Provide the (X, Y) coordinate of the cell's center where the given text is located.  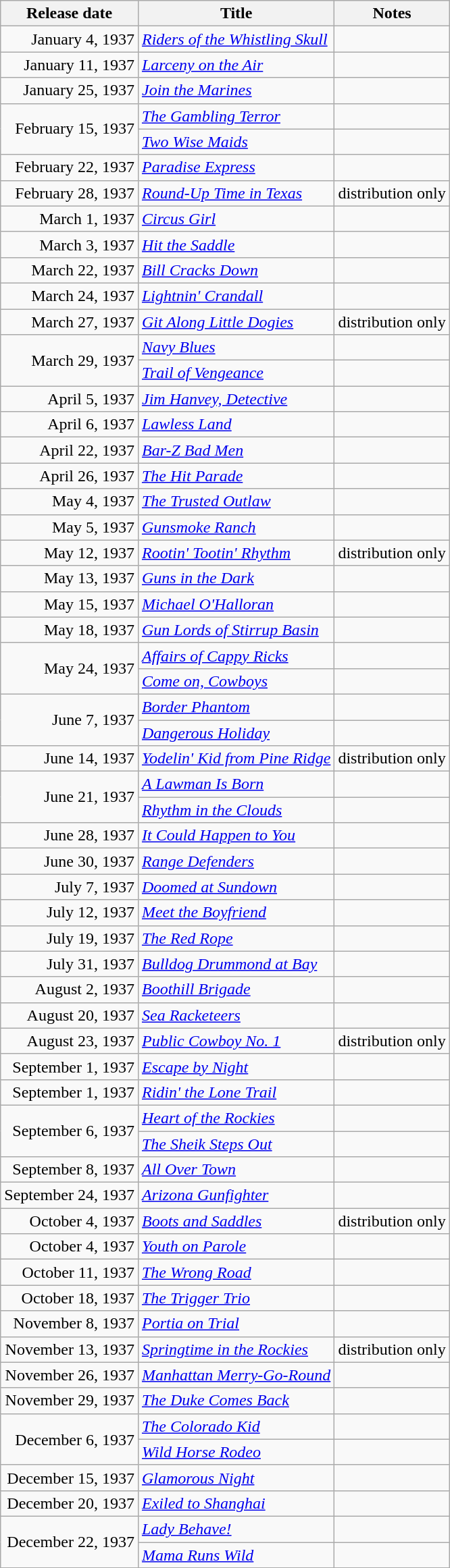
July 12, 1937 (70, 913)
Michael O'Halloran (236, 604)
March 3, 1937 (70, 244)
February 22, 1937 (70, 167)
Hit the Saddle (236, 244)
Range Defenders (236, 861)
The Trigger Trio (236, 1298)
Gunsmoke Ranch (236, 527)
June 14, 1937 (70, 759)
September 24, 1937 (70, 1195)
November 29, 1937 (70, 1401)
Two Wise Maids (236, 142)
Come on, Cowboys (236, 681)
April 22, 1937 (70, 450)
All Over Town (236, 1170)
March 27, 1937 (70, 322)
March 24, 1937 (70, 296)
Portia on Trial (236, 1324)
Gun Lords of Stirrup Basin (236, 630)
Border Phantom (236, 707)
Notes (392, 13)
February 28, 1937 (70, 193)
Larceny on the Air (236, 65)
April 26, 1937 (70, 476)
Riders of the Whistling Skull (236, 39)
August 2, 1937 (70, 990)
October 11, 1937 (70, 1272)
May 13, 1937 (70, 578)
January 4, 1937 (70, 39)
May 12, 1937 (70, 553)
December 22, 1937 (70, 1542)
Lawless Land (236, 425)
September 6, 1937 (70, 1131)
Sea Racketeers (236, 1015)
Exiled to Shanghai (236, 1503)
July 19, 1937 (70, 938)
May 24, 1937 (70, 668)
May 5, 1937 (70, 527)
Escape by Night (236, 1066)
May 15, 1937 (70, 604)
Guns in the Dark (236, 578)
Arizona Gunfighter (236, 1195)
August 23, 1937 (70, 1041)
November 8, 1937 (70, 1324)
February 15, 1937 (70, 129)
Jim Hanvey, Detective (236, 399)
May 18, 1937 (70, 630)
March 1, 1937 (70, 219)
Lightnin' Crandall (236, 296)
Springtime in the Rockies (236, 1349)
The Sheik Steps Out (236, 1144)
The Red Rope (236, 938)
Join the Marines (236, 90)
It Could Happen to You (236, 836)
January 25, 1937 (70, 90)
The Colorado Kid (236, 1426)
Git Along Little Dogies (236, 322)
Yodelin' Kid from Pine Ridge (236, 759)
December 20, 1937 (70, 1503)
March 22, 1937 (70, 270)
June 30, 1937 (70, 861)
Trail of Vengeance (236, 373)
October 18, 1937 (70, 1298)
Manhattan Merry-Go-Round (236, 1375)
June 7, 1937 (70, 720)
The Gambling Terror (236, 116)
Ridin' the Lone Trail (236, 1092)
Rootin' Tootin' Rhythm (236, 553)
May 4, 1937 (70, 502)
Circus Girl (236, 219)
Title (236, 13)
Release date (70, 13)
Bill Cracks Down (236, 270)
A Lawman Is Born (236, 784)
August 20, 1937 (70, 1015)
June 28, 1937 (70, 836)
December 6, 1937 (70, 1439)
Bar-Z Bad Men (236, 450)
November 13, 1937 (70, 1349)
Heart of the Rockies (236, 1118)
Navy Blues (236, 348)
March 29, 1937 (70, 360)
July 7, 1937 (70, 887)
The Duke Comes Back (236, 1401)
Wild Horse Rodeo (236, 1452)
Glamorous Night (236, 1478)
September 8, 1937 (70, 1170)
Rhythm in the Clouds (236, 810)
April 6, 1937 (70, 425)
The Wrong Road (236, 1272)
November 26, 1937 (70, 1375)
July 31, 1937 (70, 964)
April 5, 1937 (70, 399)
Meet the Boyfriend (236, 913)
January 11, 1937 (70, 65)
Youth on Parole (236, 1247)
Affairs of Cappy Ricks (236, 655)
Lady Behave! (236, 1529)
Dangerous Holiday (236, 732)
June 21, 1937 (70, 797)
Public Cowboy No. 1 (236, 1041)
Doomed at Sundown (236, 887)
Boothill Brigade (236, 990)
Boots and Saddles (236, 1221)
Round-Up Time in Texas (236, 193)
The Hit Parade (236, 476)
Paradise Express (236, 167)
December 15, 1937 (70, 1478)
The Trusted Outlaw (236, 502)
Bulldog Drummond at Bay (236, 964)
Mama Runs Wild (236, 1555)
